Locate the cell with the specified text and output its (X, Y) center coordinate. 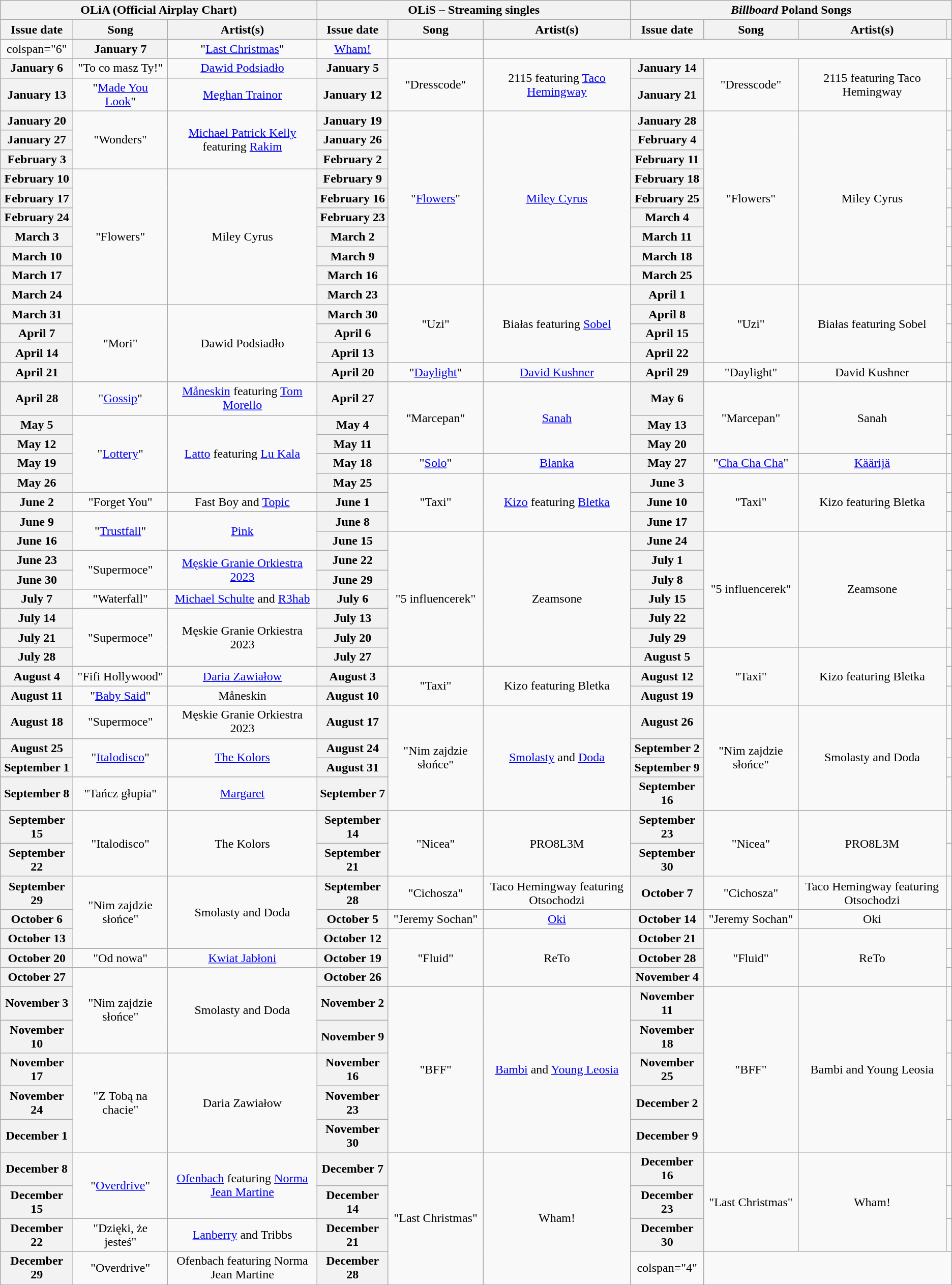
June 16 (37, 541)
OLiS – Streaming singles (474, 10)
August 17 (352, 722)
June 10 (667, 502)
"Waterfall" (121, 599)
August 4 (37, 676)
June 24 (667, 541)
September 22 (37, 859)
August 11 (37, 696)
November 24 (37, 1102)
December 15 (37, 1202)
October 7 (667, 893)
October 6 (37, 919)
"Z Tobą na chacie" (121, 1102)
December 29 (37, 1268)
October 21 (667, 938)
"Trustfall" (121, 531)
August 10 (352, 696)
April 21 (37, 372)
December 1 (37, 1136)
February 10 (37, 178)
June 3 (667, 483)
August 31 (352, 767)
January 28 (667, 121)
March 18 (667, 256)
"Od nowa" (121, 958)
January 5 (352, 68)
November 25 (667, 1070)
October 12 (352, 938)
March 17 (37, 276)
February 16 (352, 198)
June 9 (37, 521)
March 11 (667, 236)
January 6 (37, 68)
October 19 (352, 958)
February 11 (667, 159)
Pink (243, 531)
January 12 (352, 95)
September 8 (37, 793)
September 1 (37, 767)
February 3 (37, 159)
June 15 (352, 541)
August 25 (37, 748)
June 30 (37, 579)
March 24 (37, 295)
August 18 (37, 722)
December 8 (37, 1169)
January 26 (352, 140)
"Wonders" (121, 140)
November 4 (667, 977)
Måneskin featuring Tom Morello (243, 399)
Lanberry and Tribbs (243, 1235)
October 20 (37, 958)
March 23 (352, 295)
April 7 (37, 334)
June 17 (667, 521)
OLiA (Official Airplay Chart) (159, 10)
Michael Schulte and R3hab (243, 599)
December 2 (667, 1102)
June 29 (352, 579)
March 9 (352, 256)
September 30 (667, 859)
April 6 (352, 334)
June 2 (37, 502)
July 20 (352, 638)
December 30 (667, 1235)
October 27 (37, 977)
October 28 (667, 958)
September 7 (352, 793)
March 2 (352, 236)
November 23 (352, 1102)
September 23 (667, 827)
May 26 (37, 483)
May 25 (352, 483)
October 13 (37, 938)
March 4 (667, 217)
March 16 (352, 276)
"Made You Look" (121, 95)
April 8 (667, 314)
"Fifi Hollywood" (121, 676)
July 28 (37, 657)
July 1 (667, 560)
November 30 (352, 1136)
November 17 (37, 1070)
December 28 (352, 1268)
May 20 (667, 444)
March 31 (37, 314)
August 3 (352, 676)
Kwiat Jabłoni (243, 958)
May 13 (667, 425)
Blanka (557, 463)
December 14 (352, 1202)
May 11 (352, 444)
March 25 (667, 276)
January 13 (37, 95)
April 28 (37, 399)
June 1 (352, 502)
September 29 (37, 893)
April 13 (352, 353)
February 17 (37, 198)
February 2 (352, 159)
November 11 (667, 1004)
"Dzięki, że jesteś" (121, 1235)
March 3 (37, 236)
"Cha Cha Cha" (751, 463)
December 9 (667, 1136)
January 27 (37, 140)
May 12 (37, 444)
September 9 (667, 767)
May 6 (667, 399)
September 2 (667, 748)
October 14 (667, 919)
September 14 (352, 827)
September 28 (352, 893)
September 15 (37, 827)
November 10 (37, 1036)
"Mori" (121, 343)
September 16 (667, 793)
July 27 (352, 657)
March 30 (352, 314)
Latto featuring Lu Kala (243, 454)
January 21 (667, 95)
February 9 (352, 178)
May 4 (352, 425)
April 27 (352, 399)
Billboard Poland Songs (791, 10)
"Gossip" (121, 399)
June 22 (352, 560)
April 1 (667, 295)
July 22 (667, 618)
February 23 (352, 217)
February 25 (667, 198)
July 8 (667, 579)
January 7 (121, 49)
"To co masz Ty!" (121, 68)
"Solo" (435, 463)
November 18 (667, 1036)
Margaret (243, 793)
March 10 (37, 256)
January 19 (352, 121)
May 19 (37, 463)
July 13 (352, 618)
"Tańcz głupia" (121, 793)
Michael Patrick Kelly featuring Rakim (243, 140)
"Baby Said" (121, 696)
April 15 (667, 334)
May 5 (37, 425)
November 16 (352, 1070)
February 4 (667, 140)
May 27 (667, 463)
June 8 (352, 521)
colspan="4" (667, 1268)
September 21 (352, 859)
February 24 (37, 217)
July 29 (667, 638)
"Forget You" (121, 502)
April 22 (667, 353)
January 20 (37, 121)
April 20 (352, 372)
December 16 (667, 1169)
November 9 (352, 1036)
April 14 (37, 353)
July 21 (37, 638)
Måneskin (243, 696)
Fast Boy and Topic (243, 502)
August 12 (667, 676)
May 18 (352, 463)
"Lottery" (121, 454)
April 29 (667, 372)
November 2 (352, 1004)
July 15 (667, 599)
October 26 (352, 977)
January 14 (667, 68)
December 21 (352, 1235)
June 23 (37, 560)
July 7 (37, 599)
August 24 (352, 748)
colspan="6" (37, 49)
August 26 (667, 722)
February 18 (667, 178)
August 5 (667, 657)
October 5 (352, 919)
December 23 (667, 1202)
Meghan Trainor (243, 95)
July 14 (37, 618)
November 3 (37, 1004)
July 6 (352, 599)
August 19 (667, 696)
December 22 (37, 1235)
December 7 (352, 1169)
Käärijä (872, 463)
